Detect which cell encompasses the target text, then output its [x, y] center coordinate. 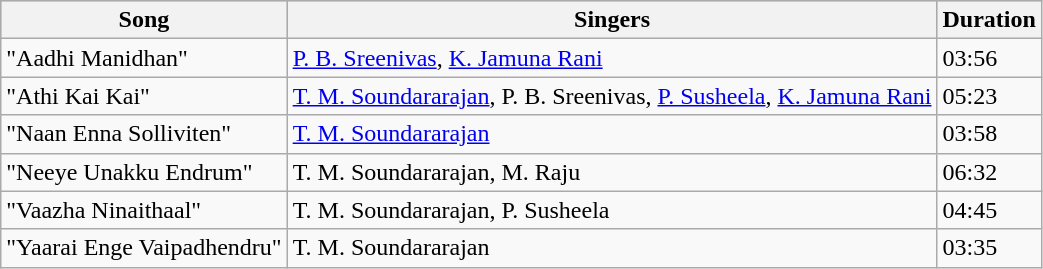
06:32 [989, 172]
05:23 [989, 96]
T. M. Soundararajan, P. Susheela [612, 210]
03:56 [989, 58]
"Neeye Unakku Endrum" [144, 172]
03:58 [989, 134]
"Yaarai Enge Vaipadhendru" [144, 248]
04:45 [989, 210]
"Naan Enna Solliviten" [144, 134]
Song [144, 20]
Singers [612, 20]
T. M. Soundararajan, P. B. Sreenivas, P. Susheela, K. Jamuna Rani [612, 96]
"Aadhi Manidhan" [144, 58]
P. B. Sreenivas, K. Jamuna Rani [612, 58]
T. M. Soundararajan, M. Raju [612, 172]
"Vaazha Ninaithaal" [144, 210]
Duration [989, 20]
03:35 [989, 248]
"Athi Kai Kai" [144, 96]
